Provide the [X, Y] coordinate of the cell's center where the given text is located.  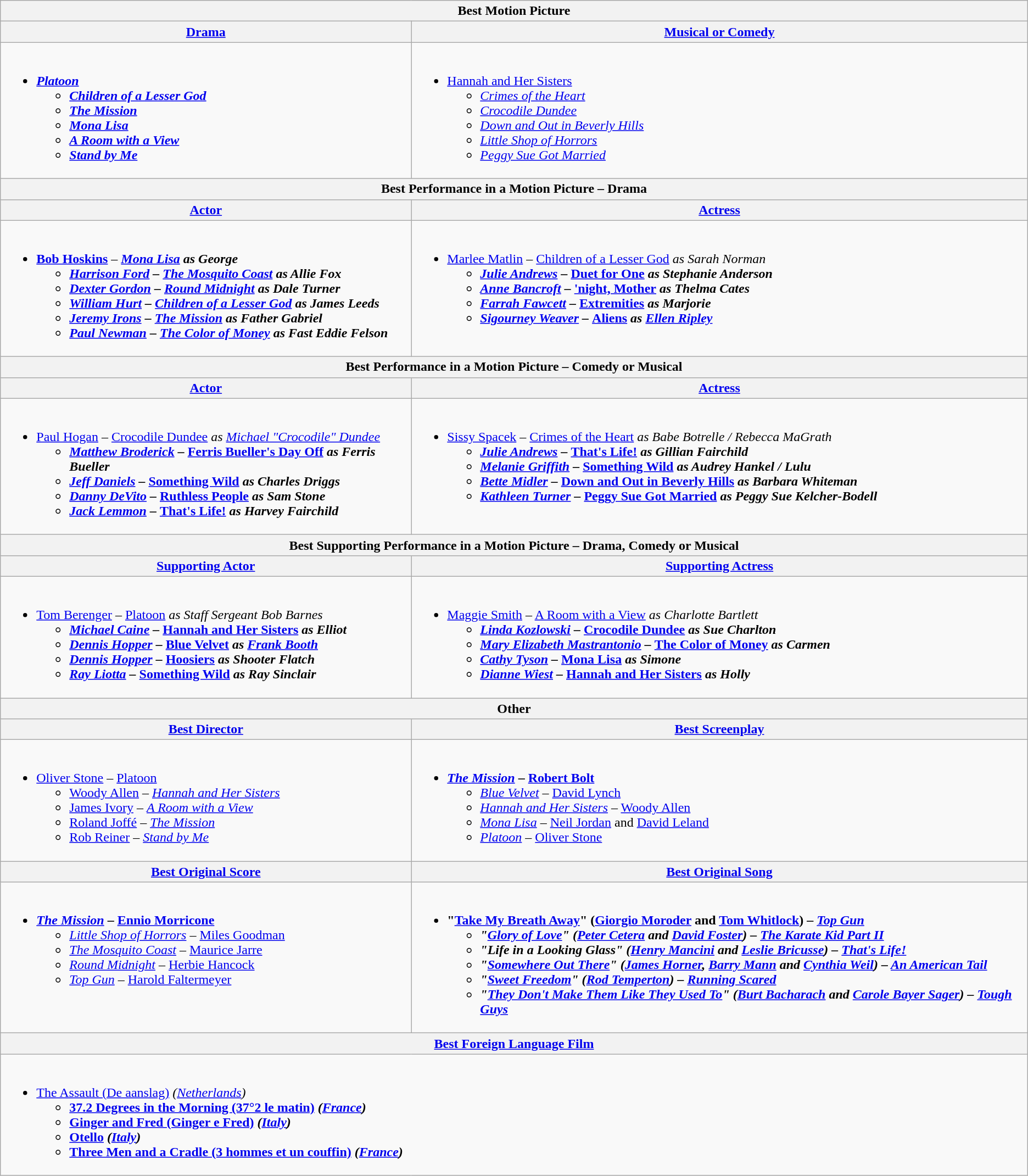
Best Original Score [206, 872]
Oliver Stone – PlatoonWoody Allen – Hannah and Her SistersJames Ivory – A Room with a ViewRoland Joffé – The MissionRob Reiner – Stand by Me [206, 801]
Best Performance in a Motion Picture – Comedy or Musical [514, 367]
Best Original Song [719, 872]
Best Motion Picture [514, 11]
Other [514, 708]
PlatoonChildren of a Lesser GodThe MissionMona Lisa A Room with a ViewStand by Me [206, 110]
Supporting Actress [719, 566]
Best Supporting Performance in a Motion Picture – Drama, Comedy or Musical [514, 545]
Supporting Actor [206, 566]
Hannah and Her SistersCrimes of the HeartCrocodile DundeeDown and Out in Beverly HillsLittle Shop of HorrorsPeggy Sue Got Married [719, 110]
Drama [206, 32]
Best Foreign Language Film [514, 1044]
Musical or Comedy [719, 32]
The Mission – Robert BoltBlue Velvet – David LynchHannah and Her Sisters – Woody AllenMona Lisa – Neil Jordan and David LelandPlatoon – Oliver Stone [719, 801]
Best Screenplay [719, 729]
Best Director [206, 729]
Best Performance in a Motion Picture – Drama [514, 189]
